Extract the (X, Y) coordinate from the center of the cell holding the provided text.  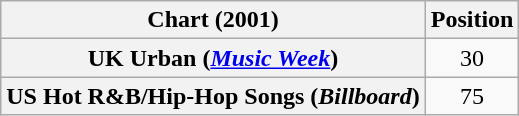
UK Urban (Music Week) (213, 58)
75 (472, 96)
Chart (2001) (213, 20)
US Hot R&B/Hip-Hop Songs (Billboard) (213, 96)
Position (472, 20)
30 (472, 58)
